Return (X, Y) of the center of cell containing provided text 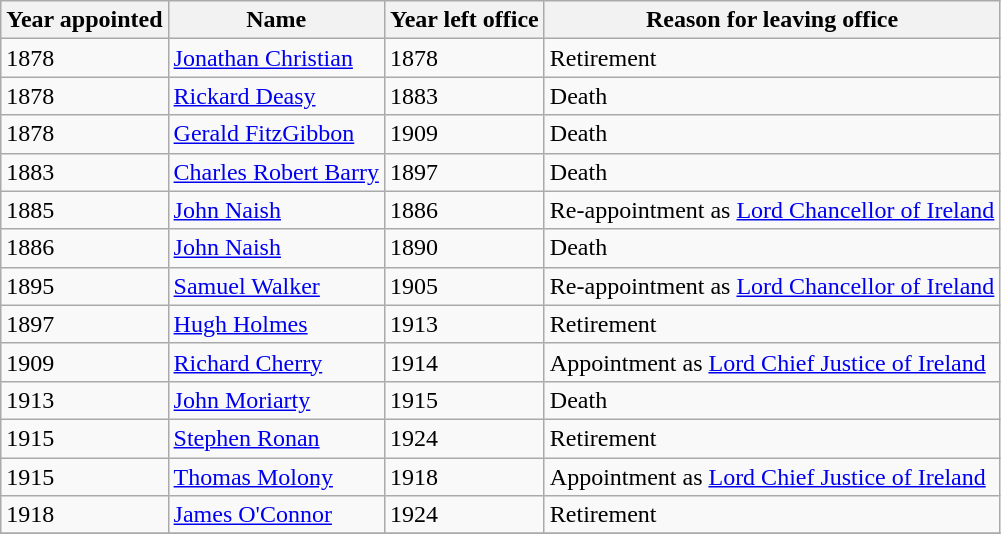
Hugh Holmes (276, 324)
Richard Cherry (276, 362)
Reason for leaving office (772, 20)
Charles Robert Barry (276, 172)
John Moriarty (276, 400)
1885 (84, 210)
Thomas Molony (276, 477)
1890 (464, 248)
Year appointed (84, 20)
1905 (464, 286)
Name (276, 20)
James O'Connor (276, 515)
1914 (464, 362)
Year left office (464, 20)
Gerald FitzGibbon (276, 134)
Stephen Ronan (276, 438)
1895 (84, 286)
Rickard Deasy (276, 96)
Samuel Walker (276, 286)
Jonathan Christian (276, 58)
